Pinpoint the cell where the given text exists, returning its (X, Y) midpoint coordinate. 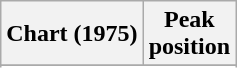
Peak position (189, 34)
Chart (1975) (72, 34)
